Extract the [x, y] coordinate from the center of the cell holding the provided text.  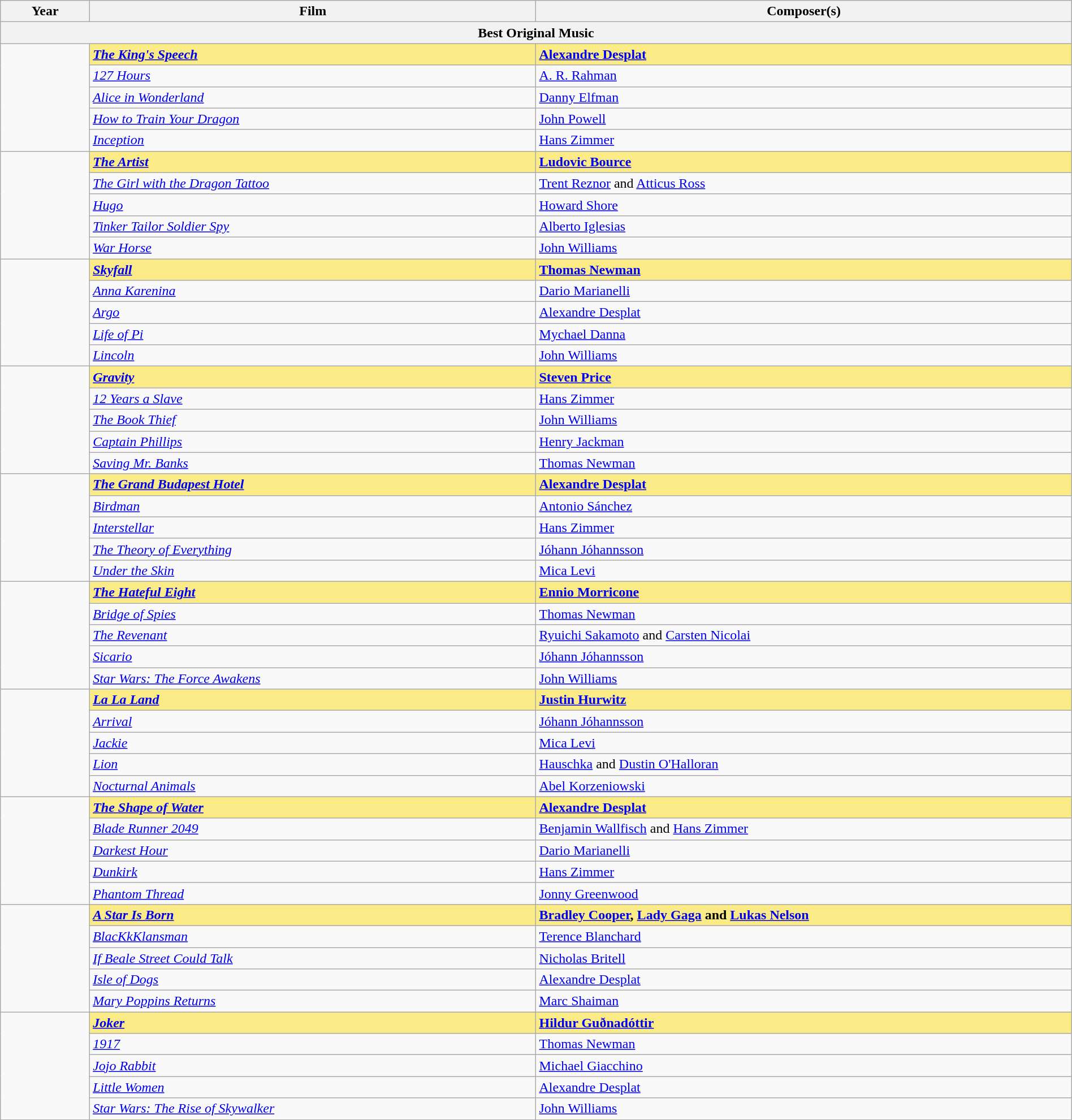
Danny Elfman [804, 97]
Terence Blanchard [804, 936]
Sicario [313, 657]
Captain Phillips [313, 442]
Ludovic Bource [804, 162]
Howard Shore [804, 205]
A. R. Rahman [804, 76]
Birdman [313, 506]
Jackie [313, 743]
Inception [313, 140]
Hauschka and Dustin O'Halloran [804, 764]
Nicholas Britell [804, 958]
War Horse [313, 248]
Alberto Iglesias [804, 226]
La La Land [313, 700]
Arrival [313, 721]
Antonio Sánchez [804, 506]
Steven Price [804, 377]
Life of Pi [313, 334]
Hugo [313, 205]
Star Wars: The Rise of Skywalker [313, 1109]
The Artist [313, 162]
Saving Mr. Banks [313, 463]
Under the Skin [313, 570]
Alice in Wonderland [313, 97]
Film [313, 11]
Hildur Guðnadóttir [804, 1023]
Year [45, 11]
Trent Reznor and Atticus Ross [804, 183]
Joker [313, 1023]
1917 [313, 1044]
Anna Karenina [313, 291]
Marc Shaiman [804, 1001]
Composer(s) [804, 11]
BlacKkKlansman [313, 936]
Ryuichi Sakamoto and Carsten Nicolai [804, 635]
The Book Thief [313, 420]
The Theory of Everything [313, 549]
Best Original Music [536, 33]
The Grand Budapest Hotel [313, 485]
Blade Runner 2049 [313, 829]
Skyfall [313, 270]
Mary Poppins Returns [313, 1001]
Dunkirk [313, 872]
Bradley Cooper, Lady Gaga and Lukas Nelson [804, 915]
If Beale Street Could Talk [313, 958]
Justin Hurwitz [804, 700]
Argo [313, 313]
Ennio Morricone [804, 592]
Interstellar [313, 527]
127 Hours [313, 76]
Darkest Hour [313, 850]
Bridge of Spies [313, 613]
Little Women [313, 1087]
Gravity [313, 377]
12 Years a Slave [313, 399]
The Shape of Water [313, 807]
John Powell [804, 119]
Lincoln [313, 356]
Mychael Danna [804, 334]
Tinker Tailor Soldier Spy [313, 226]
Jojo Rabbit [313, 1066]
Jonny Greenwood [804, 893]
A Star Is Born [313, 915]
Henry Jackman [804, 442]
Benjamin Wallfisch and Hans Zimmer [804, 829]
The Girl with the Dragon Tattoo [313, 183]
The Revenant [313, 635]
Isle of Dogs [313, 980]
The King's Speech [313, 54]
The Hateful Eight [313, 592]
Lion [313, 764]
Star Wars: The Force Awakens [313, 678]
How to Train Your Dragon [313, 119]
Phantom Thread [313, 893]
Michael Giacchino [804, 1066]
Abel Korzeniowski [804, 786]
Nocturnal Animals [313, 786]
